Identify which cell holds the provided text, then report its (X, Y) central coordinate. 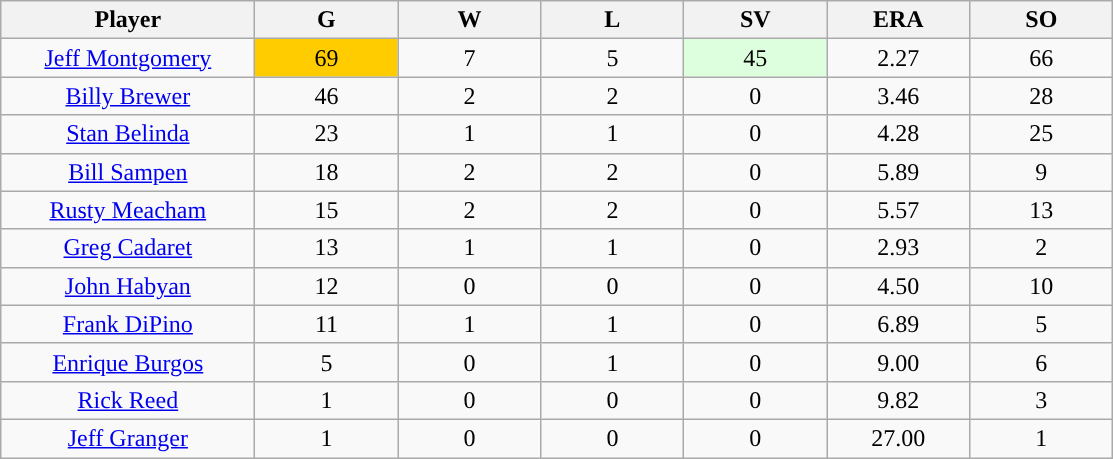
9 (1042, 172)
Bill Sampen (128, 172)
SV (756, 20)
Enrique Burgos (128, 362)
9.00 (898, 362)
Player (128, 20)
6 (1042, 362)
23 (326, 134)
SO (1042, 20)
12 (326, 286)
Rick Reed (128, 400)
28 (1042, 96)
9.82 (898, 400)
10 (1042, 286)
69 (326, 58)
18 (326, 172)
6.89 (898, 324)
W (470, 20)
Frank DiPino (128, 324)
2.27 (898, 58)
45 (756, 58)
Jeff Granger (128, 438)
66 (1042, 58)
15 (326, 210)
Rusty Meacham (128, 210)
3 (1042, 400)
27.00 (898, 438)
11 (326, 324)
7 (470, 58)
Jeff Montgomery (128, 58)
Billy Brewer (128, 96)
Greg Cadaret (128, 248)
4.28 (898, 134)
ERA (898, 20)
John Habyan (128, 286)
5.57 (898, 210)
Stan Belinda (128, 134)
L (612, 20)
3.46 (898, 96)
5.89 (898, 172)
2.93 (898, 248)
46 (326, 96)
25 (1042, 134)
G (326, 20)
4.50 (898, 286)
